Search for the cell housing the specified text and yield its (x, y) center coordinate. 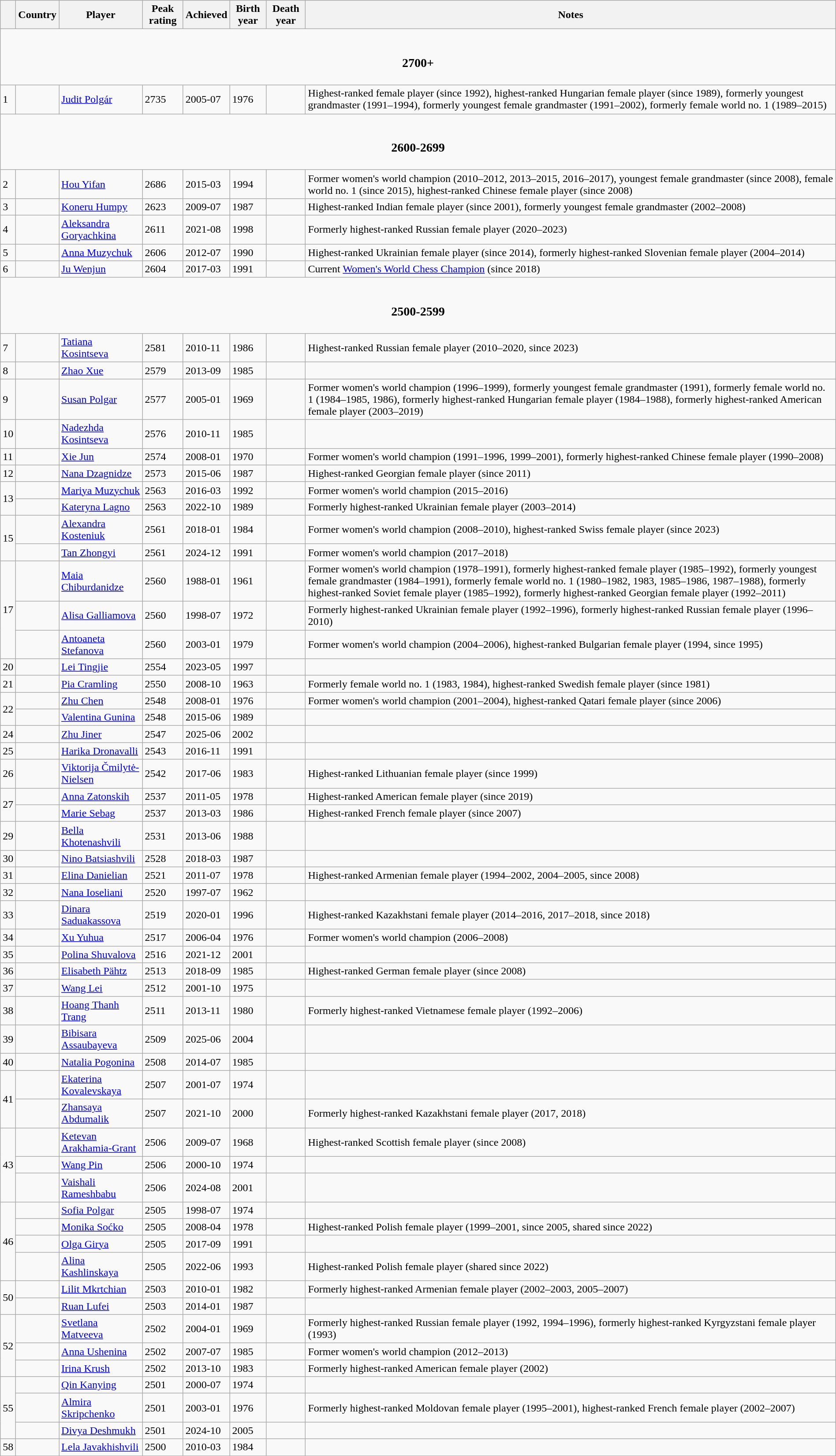
Harika Dronavalli (101, 751)
2000 (248, 1113)
2500-2599 (418, 306)
Anna Zatonskih (101, 796)
Nadezhda Kosintseva (101, 434)
2606 (163, 253)
Aleksandra Goryachkina (101, 229)
50 (8, 1298)
Highest-ranked Armenian female player (1994–2002, 2004–2005, since 2008) (571, 875)
Irina Krush (101, 1368)
Highest-ranked Polish female player (shared since 2022) (571, 1267)
1990 (248, 253)
2013-10 (206, 1368)
Highest-ranked Georgian female player (since 2011) (571, 473)
2574 (163, 457)
2686 (163, 184)
2509 (163, 1039)
2013-09 (206, 371)
Player (101, 15)
2013-06 (206, 836)
Ketevan Arakhamia-Grant (101, 1142)
46 (8, 1241)
2008-04 (206, 1227)
Alisa Galliamova (101, 616)
2513 (163, 971)
Highest-ranked Scottish female player (since 2008) (571, 1142)
35 (8, 955)
Monika Soćko (101, 1227)
Highest-ranked Indian female player (since 2001), formerly youngest female grandmaster (2002–2008) (571, 207)
52 (8, 1346)
15 (8, 538)
Highest-ranked American female player (since 2019) (571, 796)
1982 (248, 1289)
Country (37, 15)
Formerly highest-ranked Moldovan female player (1995–2001), highest-ranked French female player (2002–2007) (571, 1408)
2014-07 (206, 1062)
20 (8, 667)
2528 (163, 858)
Formerly highest-ranked Russian female player (1992, 1994–1996), formerly highest-ranked Kyrgyzstani female player (1993) (571, 1329)
2023-05 (206, 667)
Formerly highest-ranked Ukrainian female player (1992–1996), formerly highest-ranked Russian female player (1996–2010) (571, 616)
2021-08 (206, 229)
1968 (248, 1142)
2006-04 (206, 938)
Birth year (248, 15)
Highest-ranked Polish female player (1999–2001, since 2005, shared since 2022) (571, 1227)
4 (8, 229)
2700+ (418, 57)
Highest-ranked Ukrainian female player (since 2014), formerly highest-ranked Slovenian female player (2004–2014) (571, 253)
2021-12 (206, 955)
29 (8, 836)
Divya Deshmukh (101, 1430)
2024-10 (206, 1430)
2001-07 (206, 1085)
Former women's world champion (2004–2006), highest-ranked Bulgarian female player (1994, since 1995) (571, 644)
Kateryna Lagno (101, 507)
13 (8, 498)
2022-06 (206, 1267)
Hou Yifan (101, 184)
32 (8, 892)
11 (8, 457)
2004-01 (206, 1329)
Wang Pin (101, 1165)
2010-03 (206, 1447)
2022-10 (206, 507)
Koneru Humpy (101, 207)
2576 (163, 434)
Natalia Pogonina (101, 1062)
2573 (163, 473)
2018-03 (206, 858)
25 (8, 751)
30 (8, 858)
1992 (248, 490)
Highest-ranked French female player (since 2007) (571, 813)
1970 (248, 457)
Lela Javakhishvili (101, 1447)
31 (8, 875)
Tan Zhongyi (101, 552)
Death year (286, 15)
Anna Muzychuk (101, 253)
Peak rating (163, 15)
Xu Yuhua (101, 938)
39 (8, 1039)
Susan Polgar (101, 399)
2015-03 (206, 184)
Highest-ranked Russian female player (2010–2020, since 2023) (571, 348)
Maia Chiburdanidze (101, 581)
Zhansaya Abdumalik (101, 1113)
Sofia Polgar (101, 1210)
2021-10 (206, 1113)
Highest-ranked German female player (since 2008) (571, 971)
2013-11 (206, 1011)
2001-10 (206, 988)
Former women's world champion (2012–2013) (571, 1352)
Former women's world champion (2008–2010), highest-ranked Swiss female player (since 2023) (571, 530)
2516 (163, 955)
40 (8, 1062)
Xie Jun (101, 457)
2604 (163, 269)
Formerly highest-ranked Armenian female player (2002–2003, 2005–2007) (571, 1289)
Ekaterina Kovalevskaya (101, 1085)
2508 (163, 1062)
2017-03 (206, 269)
Former women's world champion (1991–1996, 1999–2001), formerly highest-ranked Chinese female player (1990–2008) (571, 457)
Former women's world champion (2017–2018) (571, 552)
2014-01 (206, 1306)
2531 (163, 836)
2623 (163, 207)
9 (8, 399)
Polina Shuvalova (101, 955)
Alexandra Kosteniuk (101, 530)
Marie Sebag (101, 813)
Achieved (206, 15)
Nino Batsiashvili (101, 858)
Ruan Lufei (101, 1306)
1980 (248, 1011)
Highest-ranked Lithuanian female player (since 1999) (571, 774)
Former women's world champion (2006–2008) (571, 938)
58 (8, 1447)
2519 (163, 915)
2543 (163, 751)
2550 (163, 684)
6 (8, 269)
2012-07 (206, 253)
2002 (248, 734)
41 (8, 1099)
2512 (163, 988)
1988 (248, 836)
Nana Dzagnidze (101, 473)
2007-07 (206, 1352)
Former women's world champion (2001–2004), highest-ranked Qatari female player (since 2006) (571, 701)
55 (8, 1408)
1 (8, 100)
2010-01 (206, 1289)
Vaishali Rameshbabu (101, 1187)
Wang Lei (101, 988)
2018-01 (206, 530)
2547 (163, 734)
Bibisara Assaubayeva (101, 1039)
Elina Danielian (101, 875)
2542 (163, 774)
Antoaneta Stefanova (101, 644)
Mariya Muzychuk (101, 490)
3 (8, 207)
Anna Ushenina (101, 1352)
2600-2699 (418, 142)
2520 (163, 892)
2500 (163, 1447)
Ju Wenjun (101, 269)
Almira Skripchenko (101, 1408)
Tatiana Kosintseva (101, 348)
1996 (248, 915)
Formerly highest-ranked Ukrainian female player (2003–2014) (571, 507)
1963 (248, 684)
1998 (248, 229)
24 (8, 734)
2018-09 (206, 971)
1962 (248, 892)
2017-09 (206, 1244)
Highest-ranked Kazakhstani female player (2014–2016, 2017–2018, since 2018) (571, 915)
Lilit Mkrtchian (101, 1289)
1988-01 (206, 581)
Qin Kanying (101, 1385)
2554 (163, 667)
2511 (163, 1011)
Elisabeth Pähtz (101, 971)
2016-03 (206, 490)
2011-07 (206, 875)
36 (8, 971)
2011-05 (206, 796)
1997-07 (206, 892)
22 (8, 709)
Dinara Saduakassova (101, 915)
2000-07 (206, 1385)
26 (8, 774)
Hoang Thanh Trang (101, 1011)
Formerly highest-ranked American female player (2002) (571, 1368)
Zhu Jiner (101, 734)
2521 (163, 875)
1993 (248, 1267)
2008-10 (206, 684)
Nana Ioseliani (101, 892)
Formerly highest-ranked Russian female player (2020–2023) (571, 229)
12 (8, 473)
10 (8, 434)
2005-01 (206, 399)
Valentina Gunina (101, 717)
2017-06 (206, 774)
Formerly female world no. 1 (1983, 1984), highest-ranked Swedish female player (since 1981) (571, 684)
Zhao Xue (101, 371)
37 (8, 988)
Formerly highest-ranked Kazakhstani female player (2017, 2018) (571, 1113)
Bella Khotenashvili (101, 836)
Pia Cramling (101, 684)
2005 (248, 1430)
1994 (248, 184)
2020-01 (206, 915)
2611 (163, 229)
Olga Girya (101, 1244)
1975 (248, 988)
2000-10 (206, 1165)
Svetlana Matveeva (101, 1329)
Formerly highest-ranked Vietnamese female player (1992–2006) (571, 1011)
2024-12 (206, 552)
Lei Tingjie (101, 667)
Judit Polgár (101, 100)
7 (8, 348)
38 (8, 1011)
Viktorija Čmilytė-Nielsen (101, 774)
Zhu Chen (101, 701)
43 (8, 1165)
34 (8, 938)
2579 (163, 371)
2013-03 (206, 813)
1979 (248, 644)
1972 (248, 616)
2016-11 (206, 751)
2024-08 (206, 1187)
33 (8, 915)
Current Women's World Chess Champion (since 2018) (571, 269)
17 (8, 609)
27 (8, 805)
8 (8, 371)
1961 (248, 581)
2577 (163, 399)
21 (8, 684)
2005-07 (206, 100)
2517 (163, 938)
Notes (571, 15)
1997 (248, 667)
Alina Kashlinskaya (101, 1267)
5 (8, 253)
2004 (248, 1039)
Former women's world champion (2015–2016) (571, 490)
2581 (163, 348)
2735 (163, 100)
2 (8, 184)
